Scan for the cell matching the given text and deliver its [x, y] coordinate at center. 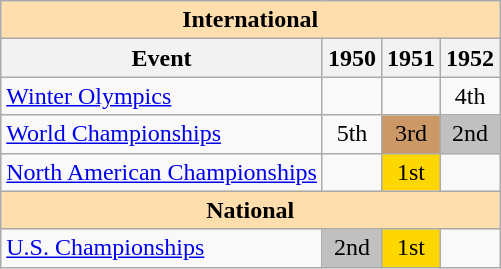
5th [352, 134]
National [250, 210]
North American Championships [162, 172]
World Championships [162, 134]
4th [470, 96]
International [250, 20]
Winter Olympics [162, 96]
1950 [352, 58]
3rd [412, 134]
1952 [470, 58]
U.S. Championships [162, 248]
1951 [412, 58]
Event [162, 58]
